Return [X, Y] of the center of cell containing provided text 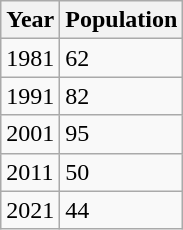
82 [122, 96]
2001 [30, 134]
44 [122, 210]
62 [122, 58]
2011 [30, 172]
Population [122, 20]
50 [122, 172]
2021 [30, 210]
1991 [30, 96]
95 [122, 134]
Year [30, 20]
1981 [30, 58]
